Provide the [x, y] coordinate of the cell's center where the given text is located.  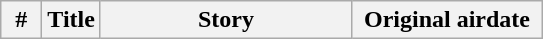
Title [72, 20]
# [22, 20]
Original airdate [446, 20]
Story [226, 20]
